Return [X, Y] of the center of cell containing provided text 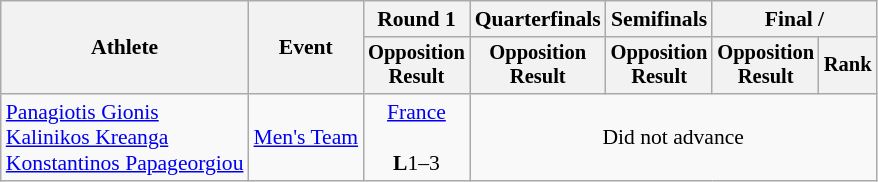
Quarterfinals [538, 19]
Panagiotis GionisKalinikos KreangaKonstantinos Papageorgiou [125, 138]
Rank [848, 66]
Semifinals [660, 19]
Did not advance [674, 138]
FranceL1–3 [416, 138]
Men's Team [306, 138]
Round 1 [416, 19]
Final / [794, 19]
Event [306, 48]
Athlete [125, 48]
